For the text-containing cell, return its midpoint in [X, Y] coordinate format. 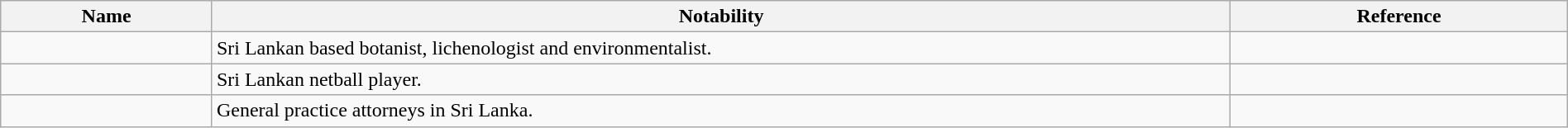
Sri Lankan based botanist, lichenologist and environmentalist. [721, 48]
Reference [1399, 17]
General practice attorneys in Sri Lanka. [721, 111]
Name [107, 17]
Notability [721, 17]
Sri Lankan netball player. [721, 79]
